Return the (x, y) coordinate for the center point of the cell that contains the specified text.  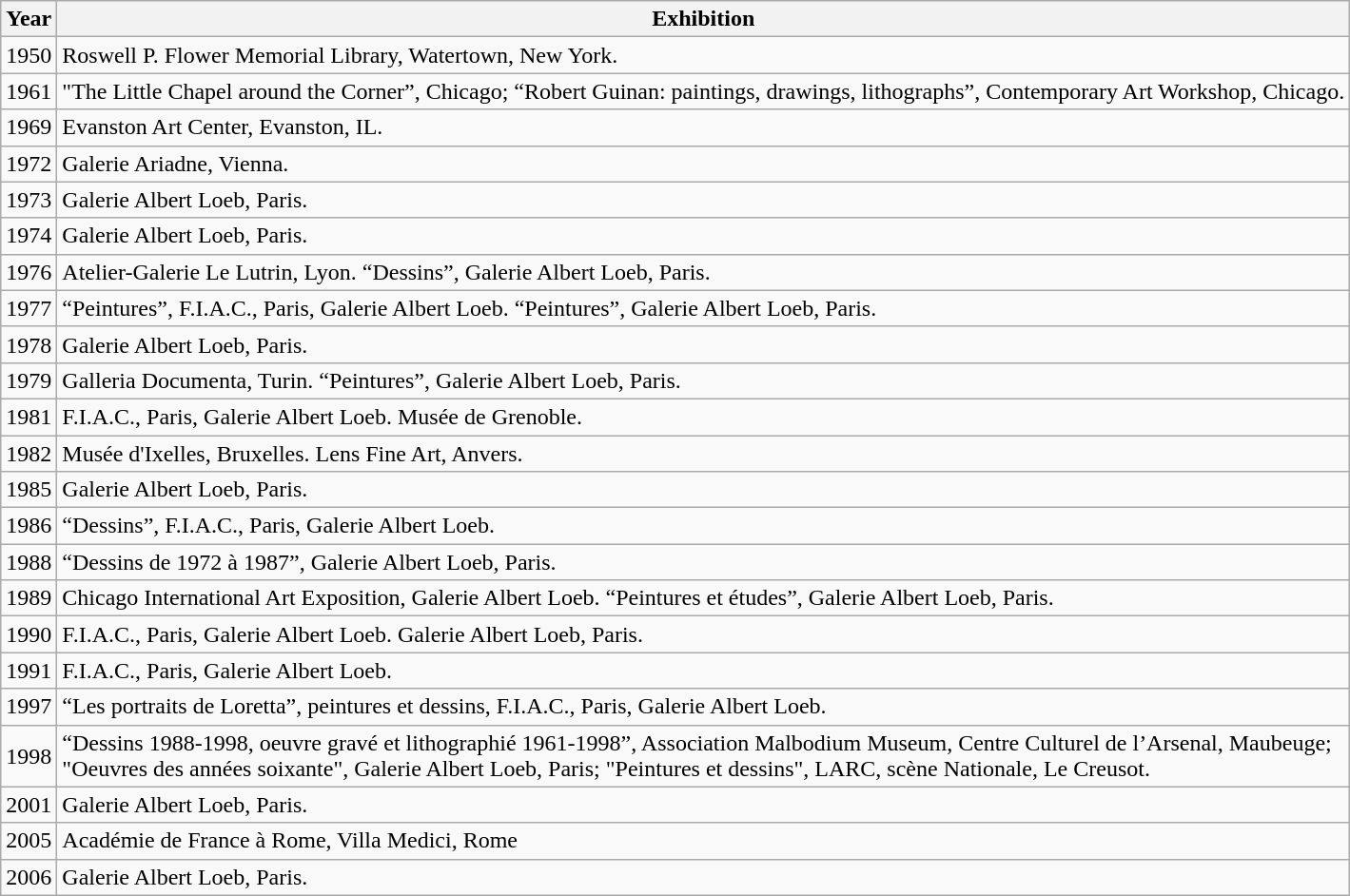
1981 (29, 417)
1986 (29, 526)
1989 (29, 598)
2005 (29, 841)
1998 (29, 755)
1982 (29, 454)
1961 (29, 91)
Roswell P. Flower Memorial Library, Watertown, New York. (704, 55)
1990 (29, 634)
2001 (29, 805)
1997 (29, 707)
F.I.A.C., Paris, Galerie Albert Loeb. Musée de Grenoble. (704, 417)
1972 (29, 164)
1974 (29, 236)
"The Little Chapel around the Corner”, Chicago; “Robert Guinan: paintings, drawings, lithographs”, Contemporary Art Workshop, Chicago. (704, 91)
Musée d'Ixelles, Bruxelles. Lens Fine Art, Anvers. (704, 454)
1988 (29, 562)
“Dessins”, F.I.A.C., Paris, Galerie Albert Loeb. (704, 526)
Galleria Documenta, Turin. “Peintures”, Galerie Albert Loeb, Paris. (704, 380)
1985 (29, 490)
Exhibition (704, 19)
1976 (29, 272)
1950 (29, 55)
Year (29, 19)
“Peintures”, F.I.A.C., Paris, Galerie Albert Loeb. “Peintures”, Galerie Albert Loeb, Paris. (704, 308)
F.I.A.C., Paris, Galerie Albert Loeb. Galerie Albert Loeb, Paris. (704, 634)
Evanston Art Center, Evanston, IL. (704, 127)
1973 (29, 200)
“Dessins de 1972 à 1987”, Galerie Albert Loeb, Paris. (704, 562)
1991 (29, 671)
2006 (29, 877)
1979 (29, 380)
Académie de France à Rome, Villa Medici, Rome (704, 841)
1969 (29, 127)
1978 (29, 344)
“Les portraits de Loretta”, peintures et dessins, F.I.A.C., Paris, Galerie Albert Loeb. (704, 707)
1977 (29, 308)
Galerie Ariadne, Vienna. (704, 164)
Chicago International Art Exposition, Galerie Albert Loeb. “Peintures et études”, Galerie Albert Loeb, Paris. (704, 598)
F.I.A.C., Paris, Galerie Albert Loeb. (704, 671)
Atelier-Galerie Le Lutrin, Lyon. “Dessins”, Galerie Albert Loeb, Paris. (704, 272)
